Find where the given text appears and provide that cell's center as (x, y) coordinate. 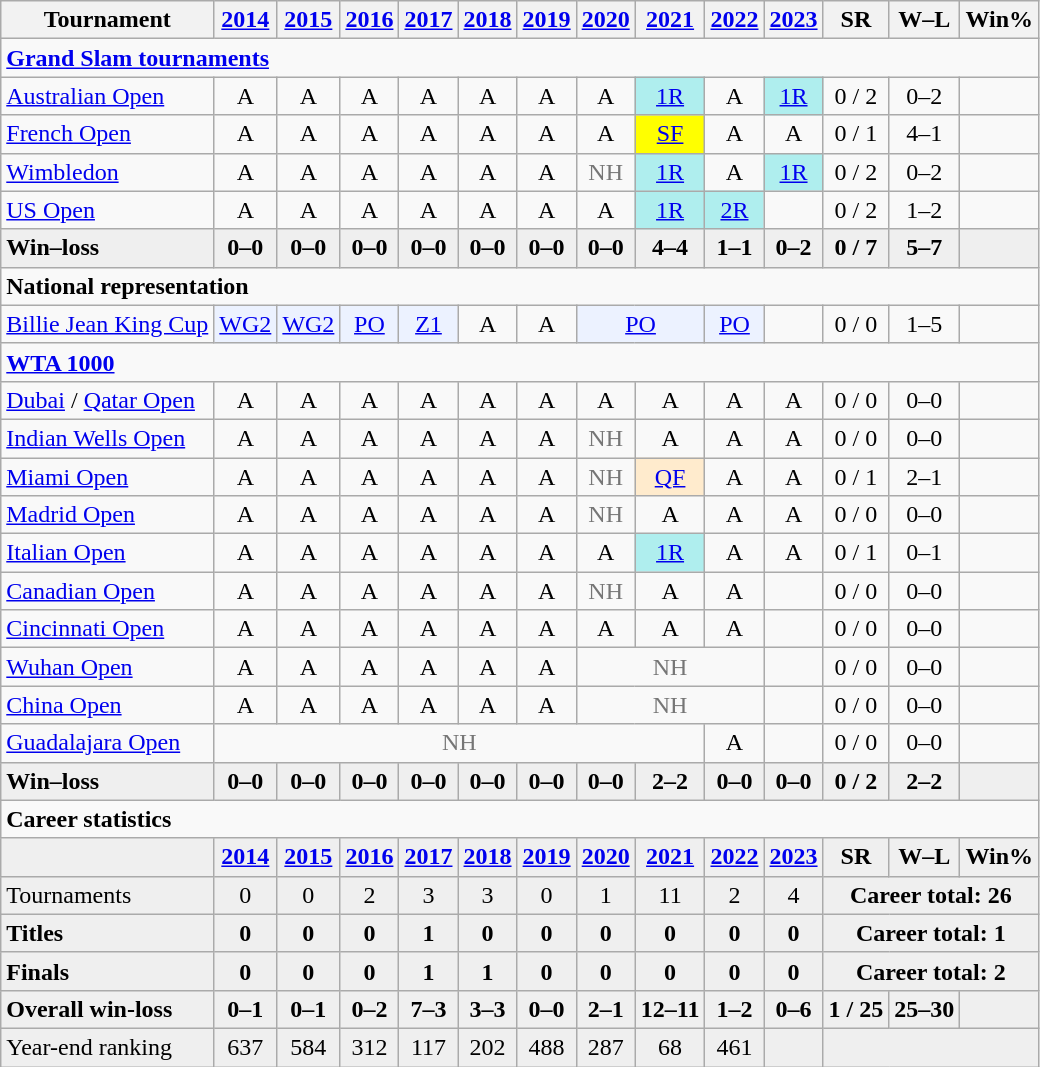
2R (734, 210)
1–5 (924, 324)
1 / 25 (856, 1009)
Career total: 26 (930, 895)
488 (546, 1047)
Dubai / Qatar Open (108, 400)
Finals (108, 971)
1–1 (734, 248)
Wimbledon (108, 172)
637 (246, 1047)
Madrid Open (108, 515)
QF (670, 477)
Australian Open (108, 96)
25–30 (924, 1009)
Cincinnati Open (108, 629)
Grand Slam tournaments (520, 58)
3–3 (488, 1009)
Canadian Open (108, 591)
0 / 7 (856, 248)
584 (308, 1047)
117 (428, 1047)
US Open (108, 210)
China Open (108, 705)
Tournament (108, 20)
Career statistics (520, 819)
4–4 (670, 248)
Career total: 1 (930, 933)
Overall win-loss (108, 1009)
7–3 (428, 1009)
11 (670, 895)
461 (734, 1047)
5–7 (924, 248)
Wuhan Open (108, 667)
12–11 (670, 1009)
SF (670, 134)
National representation (520, 286)
Guadalajara Open (108, 743)
Z1 (428, 324)
Italian Open (108, 553)
Titles (108, 933)
68 (670, 1047)
WTA 1000 (520, 362)
4 (794, 895)
French Open (108, 134)
Miami Open (108, 477)
Indian Wells Open (108, 438)
202 (488, 1047)
Year-end ranking (108, 1047)
0–6 (794, 1009)
Tournaments (108, 895)
4–1 (924, 134)
312 (370, 1047)
Career total: 2 (930, 971)
287 (606, 1047)
Billie Jean King Cup (108, 324)
